Provide the [x, y] coordinate of the cell's center where the given text is located.  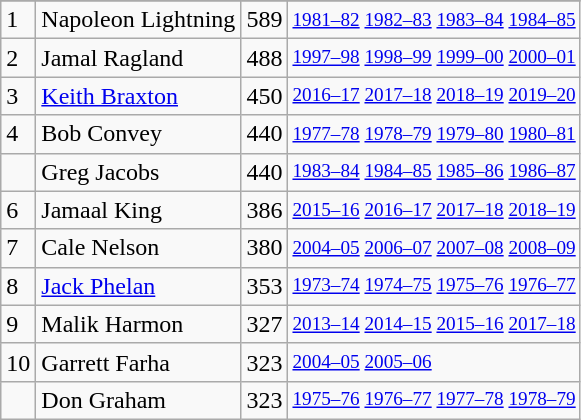
Cale Nelson [138, 248]
327 [264, 324]
Garrett Farha [138, 362]
Napoleon Lightning [138, 20]
2015–16 2016–17 2017–18 2018–19 [434, 210]
Malik Harmon [138, 324]
1977–78 1978–79 1979–80 1980–81 [434, 134]
6 [18, 210]
Bob Convey [138, 134]
353 [264, 286]
Jack Phelan [138, 286]
2016–17 2017–18 2018–19 2019–20 [434, 96]
1983–84 1984–85 1985–86 1986–87 [434, 172]
589 [264, 20]
488 [264, 58]
1973–74 1974–75 1975–76 1976–77 [434, 286]
2013–14 2014–15 2015–16 2017–18 [434, 324]
Keith Braxton [138, 96]
2 [18, 58]
9 [18, 324]
1 [18, 20]
7 [18, 248]
4 [18, 134]
2004–05 2006–07 2007–08 2008–09 [434, 248]
Jamaal King [138, 210]
10 [18, 362]
3 [18, 96]
2004–05 2005–06 [434, 362]
8 [18, 286]
Jamal Ragland [138, 58]
1975–76 1976–77 1977–78 1978–79 [434, 400]
386 [264, 210]
450 [264, 96]
1997–98 1998–99 1999–00 2000–01 [434, 58]
1981–82 1982–83 1983–84 1984–85 [434, 20]
Greg Jacobs [138, 172]
380 [264, 248]
Don Graham [138, 400]
